For the text-containing cell, return its midpoint in (x, y) coordinate format. 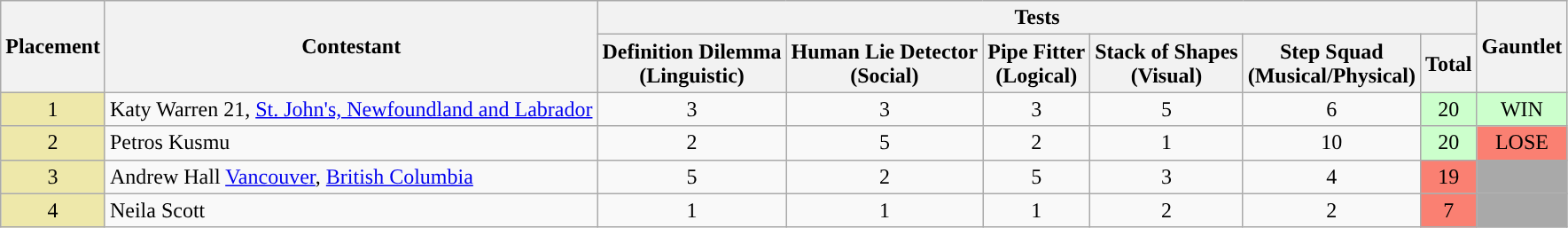
WIN (1522, 109)
6 (1331, 109)
LOSE (1522, 143)
Tests (1037, 18)
Pipe Fitter(Logical) (1037, 64)
7 (1449, 210)
Katy Warren 21, St. John's, Newfoundland and Labrador (351, 109)
Human Lie Detector(Social) (885, 64)
Placement (53, 46)
Stack of Shapes(Visual) (1166, 64)
Neila Scott (351, 210)
Gauntlet (1522, 46)
Contestant (351, 46)
Petros Kusmu (351, 143)
Definition Dilemma(Linguistic) (691, 64)
10 (1331, 143)
Andrew Hall Vancouver, British Columbia (351, 177)
19 (1449, 177)
Step Squad(Musical/Physical) (1331, 64)
Total (1449, 64)
